Locate the cell with the specified text and output its [x, y] center coordinate. 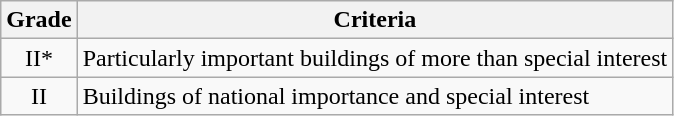
Criteria [375, 20]
Particularly important buildings of more than special interest [375, 58]
II [39, 96]
Grade [39, 20]
Buildings of national importance and special interest [375, 96]
II* [39, 58]
